Find where the given text appears and provide that cell's center as (x, y) coordinate. 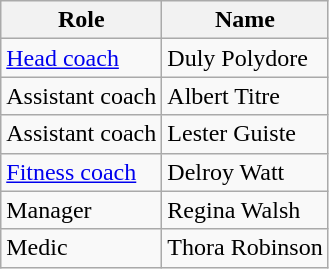
Thora Robinson (245, 248)
Medic (82, 248)
Duly Polydore (245, 58)
Regina Walsh (245, 210)
Delroy Watt (245, 172)
Role (82, 20)
Fitness coach (82, 172)
Manager (82, 210)
Lester Guiste (245, 134)
Name (245, 20)
Head coach (82, 58)
Albert Titre (245, 96)
